Search for the cell housing the specified text and yield its (X, Y) center coordinate. 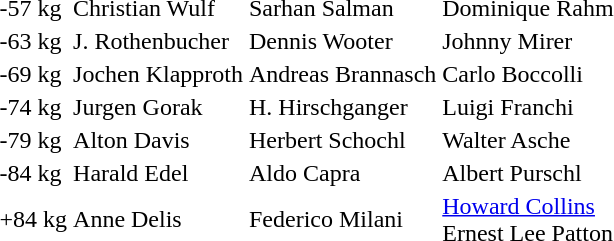
Andreas Brannasch (343, 74)
Jochen Klapproth (158, 74)
Harald Edel (158, 173)
Dennis Wooter (343, 41)
Alton Davis (158, 140)
Aldo Capra (343, 173)
Herbert Schochl (343, 140)
H. Hirschganger (343, 107)
J. Rothenbucher (158, 41)
Jurgen Gorak (158, 107)
